From the cell containing the given text, extract its center point as [x, y] coordinate. 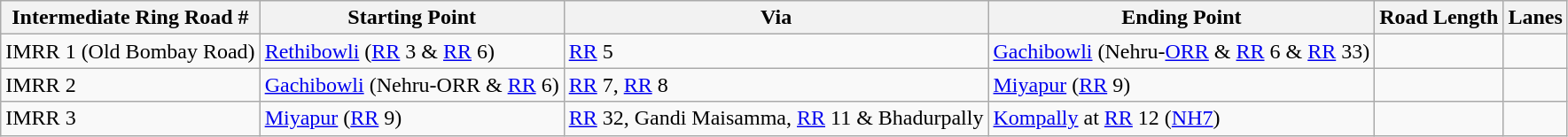
Kompally at RR 12 (NH7) [1182, 118]
Gachibowli (Nehru-ORR & RR 6 & RR 33) [1182, 51]
Ending Point [1182, 18]
Road Length [1439, 18]
RR 5 [776, 51]
RR 7, RR 8 [776, 85]
IMRR 3 [130, 118]
Gachibowli (Nehru-ORR & RR 6) [411, 85]
IMRR 1 (Old Bombay Road) [130, 51]
Starting Point [411, 18]
Rethibowli (RR 3 & RR 6) [411, 51]
Via [776, 18]
RR 32, Gandi Maisamma, RR 11 & Bhadurpally [776, 118]
IMRR 2 [130, 85]
Lanes [1535, 18]
Intermediate Ring Road # [130, 18]
